Extract the (x, y) coordinate from the center of the cell holding the provided text.  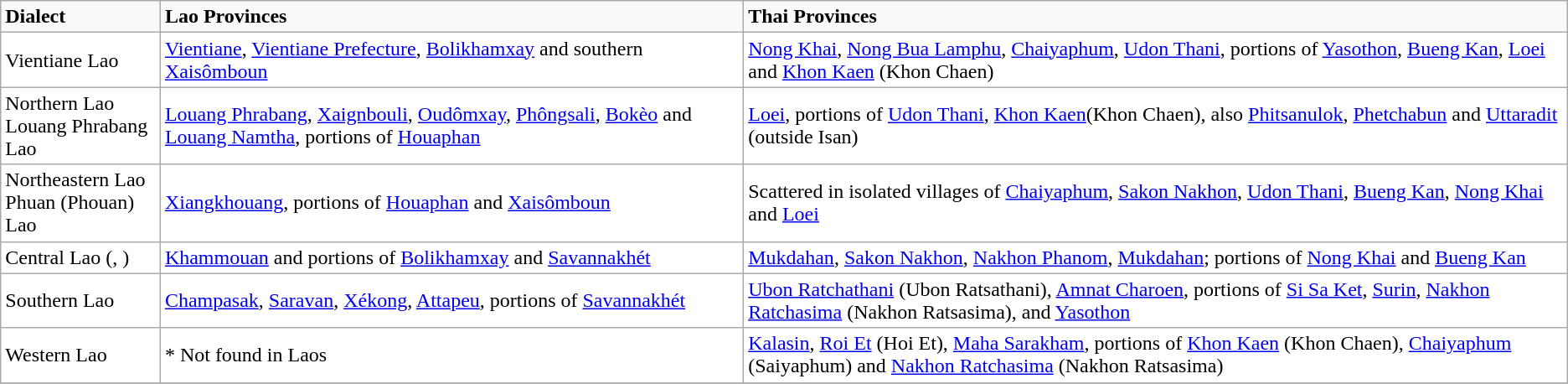
Khammouan and portions of Bolikhamxay and Savannakhét (451, 257)
Xiangkhouang, portions of Houaphan and Xaisômboun (451, 203)
Champasak, Saravan, Xékong, Attapeu, portions of Savannakhét (451, 300)
Louang Phrabang, Xaignbouli, Oudômxay, Phôngsali, Bokèo and Louang Namtha, portions of Houaphan (451, 126)
Kalasin, Roi Et (Hoi Et), Maha Sarakham, portions of Khon Kaen (Khon Chaen), Chaiyaphum (Saiyaphum) and Nakhon Ratchasima (Nakhon Ratsasima) (1156, 355)
Northern LaoLouang Phrabang Lao (80, 126)
Ubon Ratchathani (Ubon Ratsathani), Amnat Charoen, portions of Si Sa Ket, Surin, Nakhon Ratchasima (Nakhon Ratsasima), and Yasothon (1156, 300)
Southern Lao (80, 300)
Thai Provinces (1156, 17)
Central Lao (, ) (80, 257)
Mukdahan, Sakon Nakhon, Nakhon Phanom, Mukdahan; portions of Nong Khai and Bueng Kan (1156, 257)
Loei, portions of Udon Thani, Khon Kaen(Khon Chaen), also Phitsanulok, Phetchabun and Uttaradit (outside Isan) (1156, 126)
Dialect (80, 17)
Lao Provinces (451, 17)
Nong Khai, Nong Bua Lamphu, Chaiyaphum, Udon Thani, portions of Yasothon, Bueng Kan, Loei and Khon Kaen (Khon Chaen) (1156, 60)
Vientiane, Vientiane Prefecture, Bolikhamxay and southern Xaisômboun (451, 60)
Vientiane Lao (80, 60)
Northeastern LaoPhuan (Phouan) Lao (80, 203)
Scattered in isolated villages of Chaiyaphum, Sakon Nakhon, Udon Thani, Bueng Kan, Nong Khai and Loei (1156, 203)
* Not found in Laos (451, 355)
Western Lao (80, 355)
